Return the (X, Y) coordinate for the center point of the cell that contains the specified text.  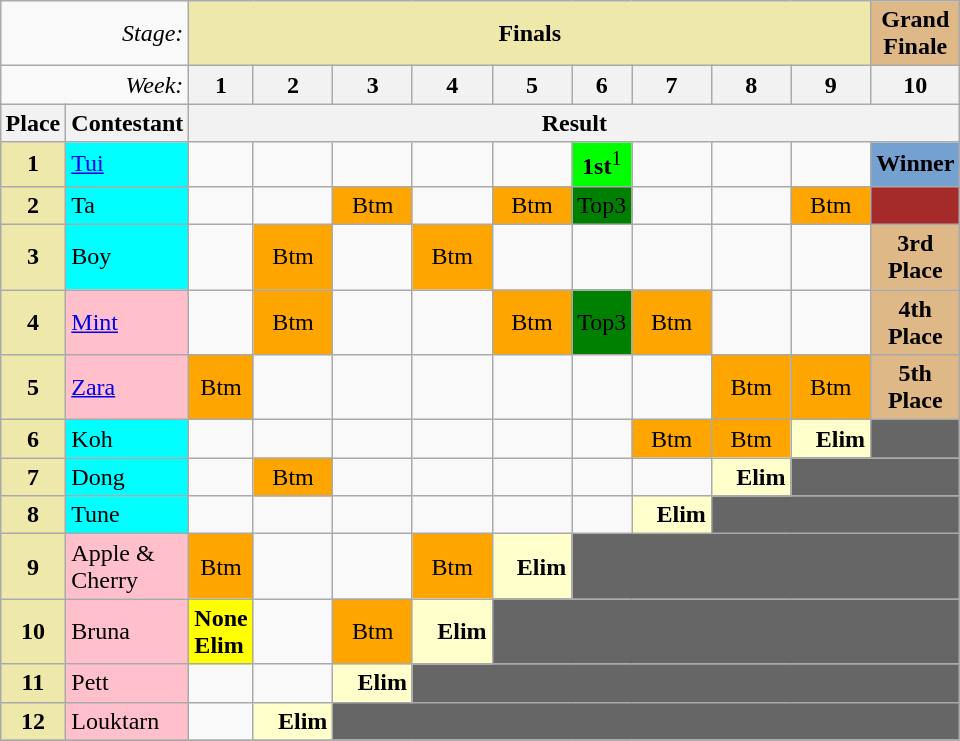
Ta (128, 205)
Koh (128, 439)
None Elim (221, 632)
Dong (128, 477)
11 (33, 683)
Result (574, 123)
Finals (530, 34)
Bruna (128, 632)
Stage: (94, 34)
Contestant (128, 123)
4th Place (916, 322)
Pett (128, 683)
Boy (128, 258)
Place (33, 123)
Louktarn (128, 721)
12 (33, 721)
Zara (128, 388)
Apple & Cherry (128, 566)
Tui (128, 164)
Tune (128, 515)
Grand Finale (916, 34)
Winner (916, 164)
3rd Place (916, 258)
Week: (94, 85)
1st1 (602, 164)
5th Place (916, 388)
Mint (128, 322)
